For the text-containing cell, return its midpoint in (x, y) coordinate format. 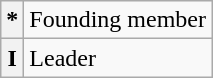
Leader (118, 58)
Founding member (118, 20)
* (12, 20)
I (12, 58)
